Identify which cell holds the provided text, then report its (X, Y) central coordinate. 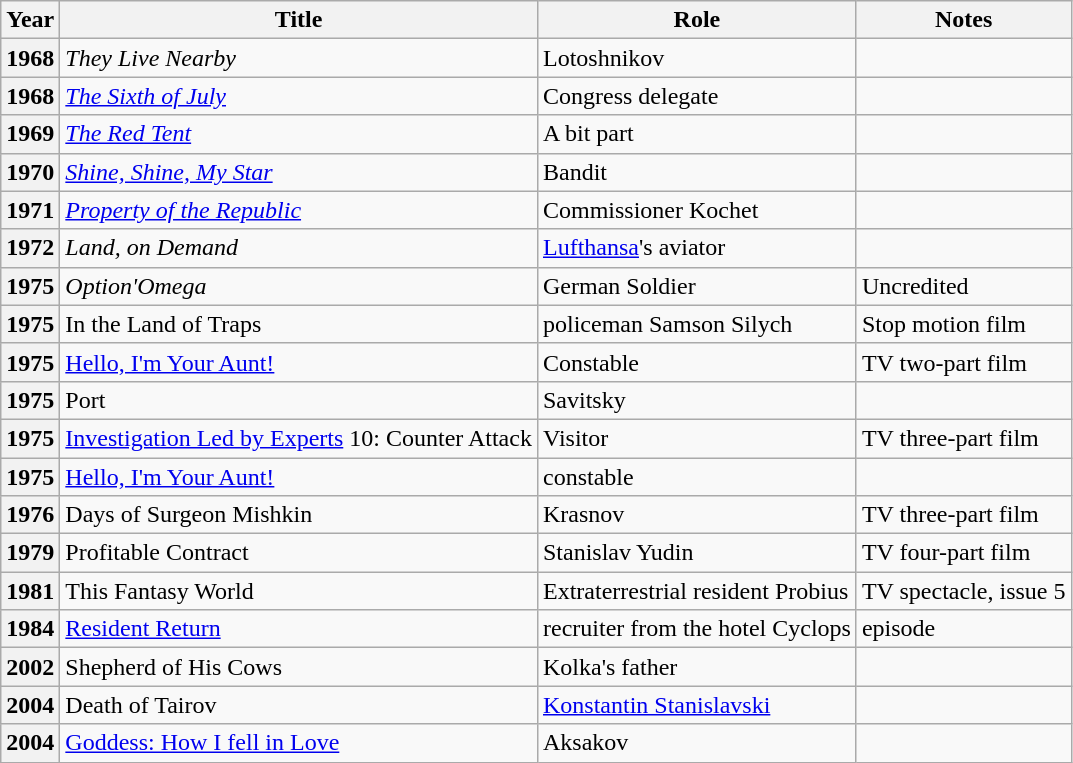
constable (696, 477)
Land, on Demand (299, 248)
Commissioner Kochet (696, 210)
1971 (30, 210)
episode (964, 629)
Visitor (696, 438)
The Red Tent (299, 134)
Role (696, 20)
1972 (30, 248)
Uncredited (964, 286)
TV two-part film (964, 362)
Title (299, 20)
In the Land of Traps (299, 324)
Port (299, 400)
Goddess: How I fell in Love (299, 743)
Shine, Shine, My Star (299, 172)
Stop motion film (964, 324)
1976 (30, 515)
Death of Tairov (299, 705)
Congress delegate (696, 96)
1984 (30, 629)
1981 (30, 591)
2002 (30, 667)
Aksakov (696, 743)
TV spectacle, issue 5 (964, 591)
Notes (964, 20)
policeman Samson Silych (696, 324)
1969 (30, 134)
Lufthansa's aviator (696, 248)
Investigation Led by Experts 10: Counter Attack (299, 438)
Days of Surgeon Mishkin (299, 515)
Property of the Republic (299, 210)
Kolka's father (696, 667)
Year (30, 20)
They Live Nearby (299, 58)
Resident Return (299, 629)
The Sixth of July (299, 96)
1970 (30, 172)
Option'Omega (299, 286)
Stanislav Yudin (696, 553)
TV four-part film (964, 553)
recruiter from the hotel Cyclops (696, 629)
Shepherd of His Cows (299, 667)
A bit part (696, 134)
Constable (696, 362)
German Soldier (696, 286)
Extraterrestrial resident Probius (696, 591)
1979 (30, 553)
Profitable Contract (299, 553)
Savitsky (696, 400)
Bandit (696, 172)
Konstantin Stanislavski (696, 705)
Lotoshnikov (696, 58)
This Fantasy World (299, 591)
Krasnov (696, 515)
